From the cell containing the given text, extract its center point as [x, y] coordinate. 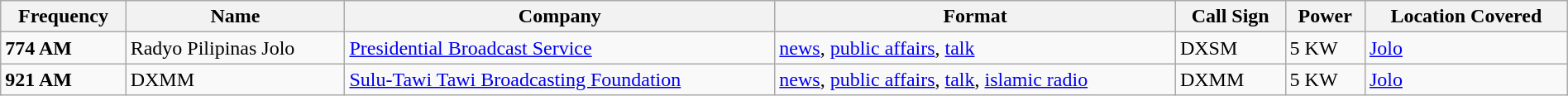
Call Sign [1231, 17]
Radyo Pilipinas Jolo [235, 48]
Frequency [63, 17]
DXSM [1231, 48]
news, public affairs, talk, islamic radio [976, 79]
921 AM [63, 79]
news, public affairs, talk [976, 48]
Name [235, 17]
774 AM [63, 48]
Location Covered [1465, 17]
Presidential Broadcast Service [560, 48]
Power [1325, 17]
Sulu-Tawi Tawi Broadcasting Foundation [560, 79]
Company [560, 17]
Format [976, 17]
